Find where the given text appears and provide that cell's center as (X, Y) coordinate. 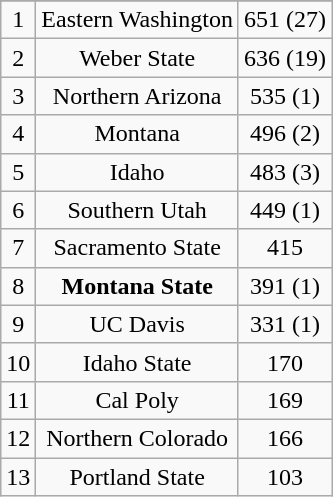
6 (18, 210)
Northern Arizona (138, 96)
13 (18, 477)
449 (1) (284, 210)
Montana State (138, 286)
103 (284, 477)
Eastern Washington (138, 20)
170 (284, 362)
2 (18, 58)
169 (284, 400)
10 (18, 362)
415 (284, 248)
Sacramento State (138, 248)
3 (18, 96)
5 (18, 172)
Weber State (138, 58)
391 (1) (284, 286)
11 (18, 400)
Cal Poly (138, 400)
Southern Utah (138, 210)
651 (27) (284, 20)
4 (18, 134)
UC Davis (138, 324)
12 (18, 438)
331 (1) (284, 324)
Montana (138, 134)
535 (1) (284, 96)
Portland State (138, 477)
8 (18, 286)
166 (284, 438)
Idaho (138, 172)
9 (18, 324)
496 (2) (284, 134)
636 (19) (284, 58)
483 (3) (284, 172)
Idaho State (138, 362)
7 (18, 248)
Northern Colorado (138, 438)
1 (18, 20)
